Detect which cell encompasses the target text, then output its [x, y] center coordinate. 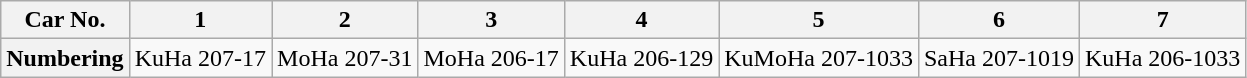
KuMoHa 207-1033 [819, 58]
SaHa 207-1019 [998, 58]
MoHa 207-31 [345, 58]
7 [1162, 20]
2 [345, 20]
MoHa 206-17 [491, 58]
5 [819, 20]
Car No. [65, 20]
6 [998, 20]
Numbering [65, 58]
3 [491, 20]
KuHa 206-1033 [1162, 58]
1 [200, 20]
KuHa 207-17 [200, 58]
KuHa 206-129 [641, 58]
4 [641, 20]
